Capture the cell that displays the provided text and extract its [x, y] central coordinate. 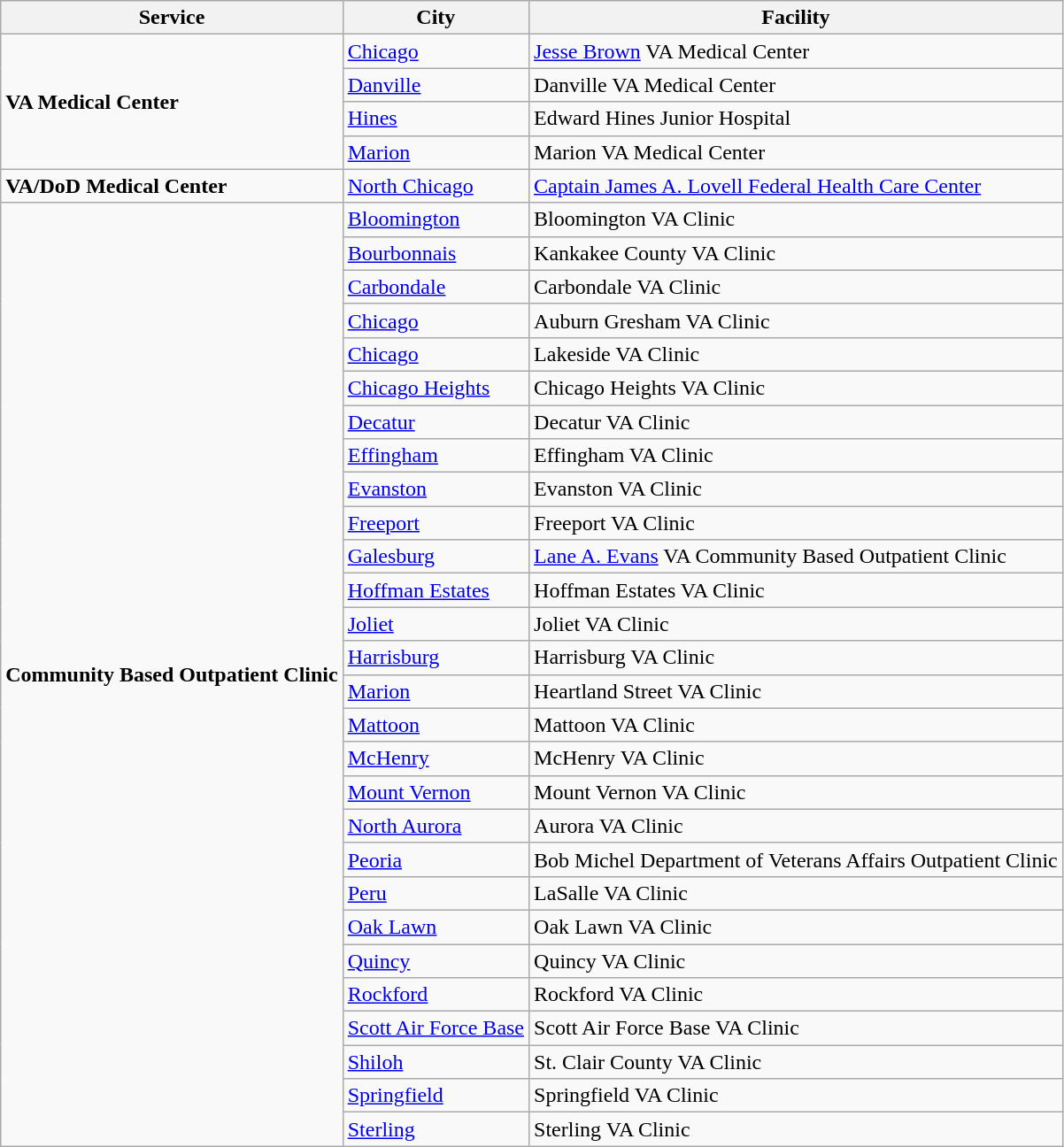
Bloomington VA Clinic [797, 219]
Rockford [436, 995]
VA Medical Center [172, 102]
Scott Air Force Base [436, 1028]
North Aurora [436, 826]
Lakeside VA Clinic [797, 354]
Sterling [436, 1129]
Danville VA Medical Center [797, 85]
Decatur VA Clinic [797, 422]
Marion VA Medical Center [797, 152]
Quincy [436, 960]
Edward Hines Junior Hospital [797, 119]
Jesse Brown VA Medical Center [797, 51]
Aurora VA Clinic [797, 826]
Freeport VA Clinic [797, 523]
Joliet VA Clinic [797, 624]
Peru [436, 893]
Scott Air Force Base VA Clinic [797, 1028]
Mount Vernon [436, 792]
Facility [797, 18]
Chicago Heights [436, 388]
Service [172, 18]
LaSalle VA Clinic [797, 893]
Hoffman Estates VA Clinic [797, 590]
Freeport [436, 523]
Mattoon [436, 725]
Evanston VA Clinic [797, 489]
City [436, 18]
McHenry VA Clinic [797, 758]
Chicago Heights VA Clinic [797, 388]
Carbondale [436, 287]
Danville [436, 85]
Effingham VA Clinic [797, 456]
Kankakee County VA Clinic [797, 253]
McHenry [436, 758]
Oak Lawn VA Clinic [797, 927]
Mount Vernon VA Clinic [797, 792]
Lane A. Evans VA Community Based Outpatient Clinic [797, 557]
Harrisburg [436, 658]
Heartland Street VA Clinic [797, 691]
North Chicago [436, 186]
Galesburg [436, 557]
VA/DoD Medical Center [172, 186]
Captain James A. Lovell Federal Health Care Center [797, 186]
Harrisburg VA Clinic [797, 658]
Community Based Outpatient Clinic [172, 674]
Springfield VA Clinic [797, 1096]
Auburn Gresham VA Clinic [797, 320]
Hines [436, 119]
Effingham [436, 456]
Springfield [436, 1096]
Evanston [436, 489]
Carbondale VA Clinic [797, 287]
Mattoon VA Clinic [797, 725]
Bloomington [436, 219]
St. Clair County VA Clinic [797, 1062]
Joliet [436, 624]
Sterling VA Clinic [797, 1129]
Decatur [436, 422]
Bob Michel Department of Veterans Affairs Outpatient Clinic [797, 859]
Hoffman Estates [436, 590]
Quincy VA Clinic [797, 960]
Shiloh [436, 1062]
Rockford VA Clinic [797, 995]
Oak Lawn [436, 927]
Bourbonnais [436, 253]
Peoria [436, 859]
